Capture the cell that displays the provided text and extract its [X, Y] central coordinate. 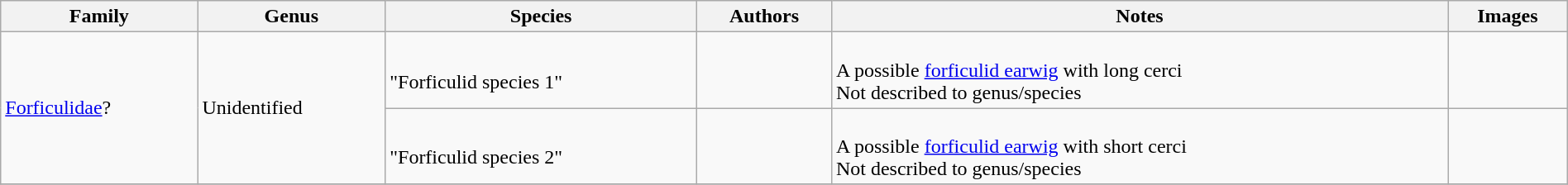
Unidentified [291, 108]
Species [541, 17]
Genus [291, 17]
Images [1508, 17]
A possible forficulid earwig with short cerci Not described to genus/species [1140, 146]
Forficulidae? [99, 108]
Authors [764, 17]
A possible forficulid earwig with long cerci Not described to genus/species [1140, 70]
Notes [1140, 17]
Family [99, 17]
"Forficulid species 2" [541, 146]
"Forficulid species 1" [541, 70]
